Locate the cell with the specified text and output its (x, y) center coordinate. 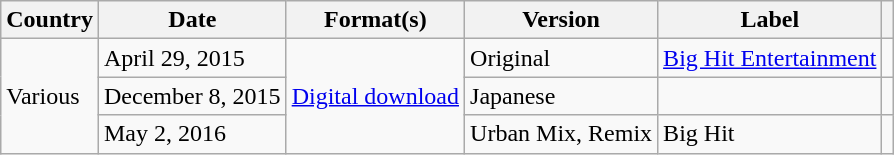
Urban Mix, Remix (562, 134)
Various (50, 96)
Japanese (562, 96)
Date (192, 20)
Version (562, 20)
May 2, 2016 (192, 134)
Label (770, 20)
Big Hit (770, 134)
April 29, 2015 (192, 58)
Big Hit Entertainment (770, 58)
Original (562, 58)
Country (50, 20)
Digital download (375, 96)
December 8, 2015 (192, 96)
Format(s) (375, 20)
